Locate the cell with the specified text and output its [X, Y] center coordinate. 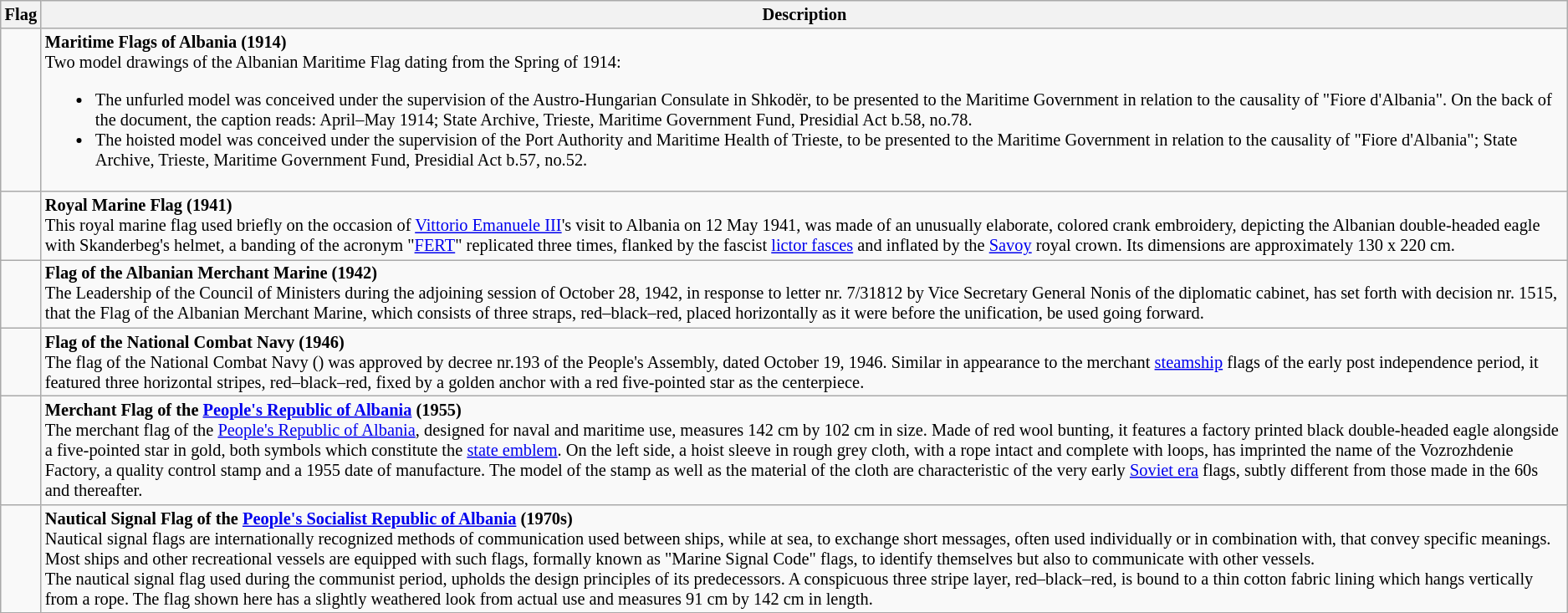
Description [804, 14]
Flag [21, 14]
